Extract the (x, y) coordinate from the center of the cell holding the provided text.  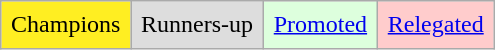
Champions (66, 25)
Runners-up (198, 25)
Relegated (436, 25)
Promoted (320, 25)
